Pinpoint the cell where the given text exists, returning its (x, y) midpoint coordinate. 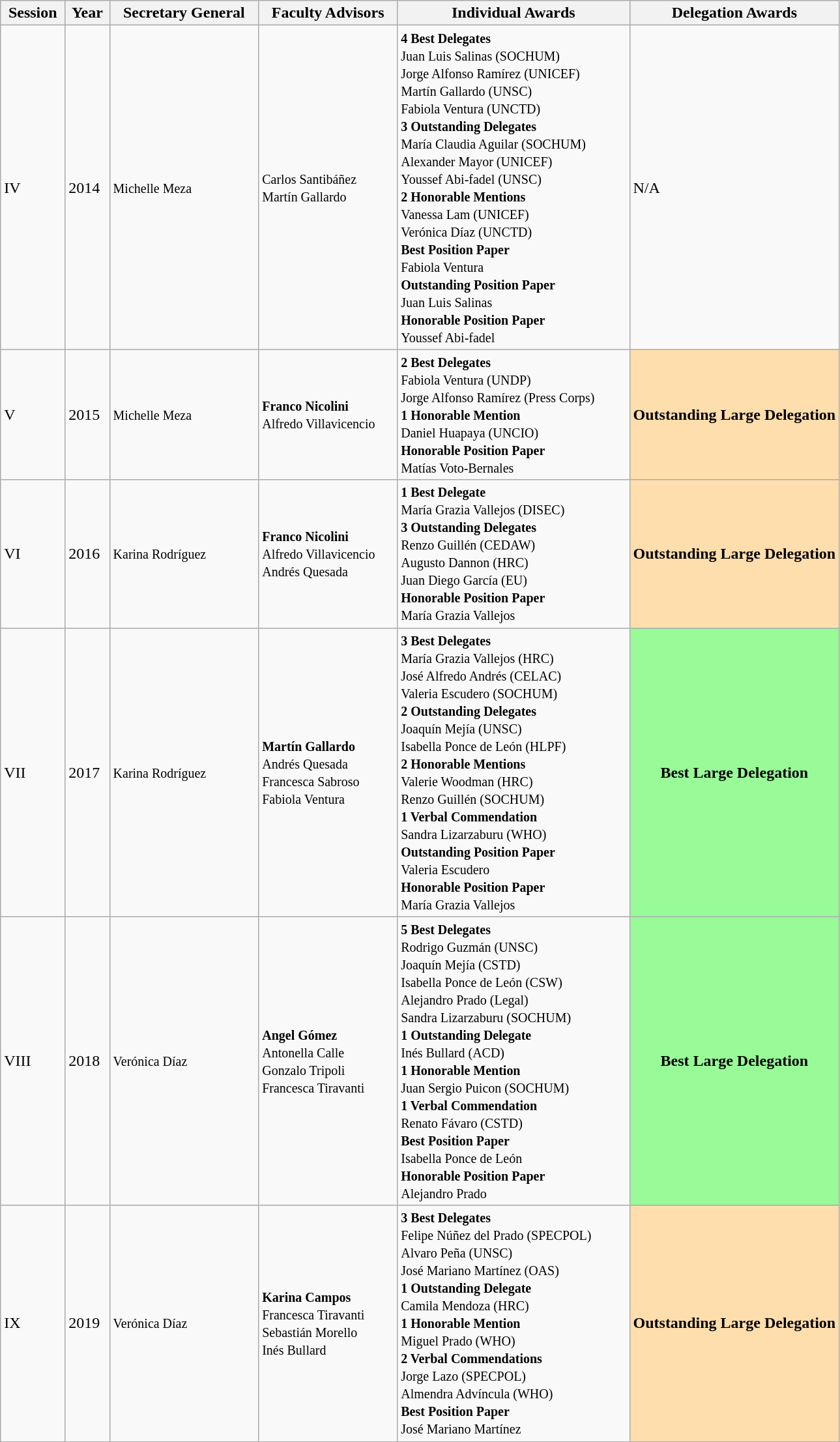
Individual Awards (514, 13)
Karina CamposFrancesca TiravantiSebastián MorelloInés Bullard (328, 1323)
Franco NicoliniAlfredo VillavicencioAndrés Quesada (328, 554)
Carlos SantibáñezMartín Gallardo (328, 188)
V (33, 415)
N/A (734, 188)
VI (33, 554)
2016 (87, 554)
Martín GallardoAndrés QuesadaFrancesca SabrosoFabiola Ventura (328, 772)
2018 (87, 1061)
Secretary General (184, 13)
Session (33, 13)
IX (33, 1323)
Year (87, 13)
Faculty Advisors (328, 13)
2019 (87, 1323)
Angel GómezAntonella CalleGonzalo TripoliFrancesca Tiravanti (328, 1061)
Delegation Awards (734, 13)
VIII (33, 1061)
Franco NicoliniAlfredo Villavicencio (328, 415)
2015 (87, 415)
2017 (87, 772)
2014 (87, 188)
IV (33, 188)
VII (33, 772)
